Find where the given text appears and provide that cell's center as [x, y] coordinate. 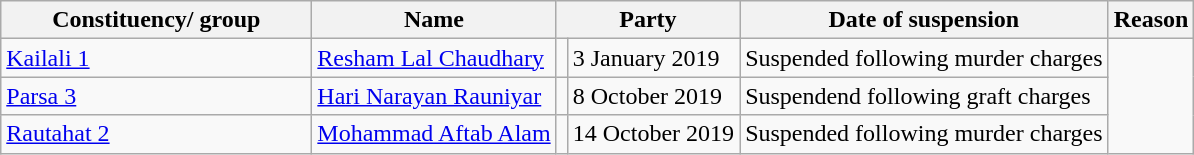
Rautahat 2 [156, 134]
Kailali 1 [156, 58]
Date of suspension [924, 20]
Hari Narayan Rauniyar [434, 96]
Reason [1151, 20]
Name [434, 20]
8 October 2019 [653, 96]
Parsa 3 [156, 96]
14 October 2019 [653, 134]
Resham Lal Chaudhary [434, 58]
Mohammad Aftab Alam [434, 134]
Party [648, 20]
Suspendend following graft charges [924, 96]
Constituency/ group [156, 20]
3 January 2019 [653, 58]
